Provide the (x, y) coordinate of the cell's center where the given text is located.  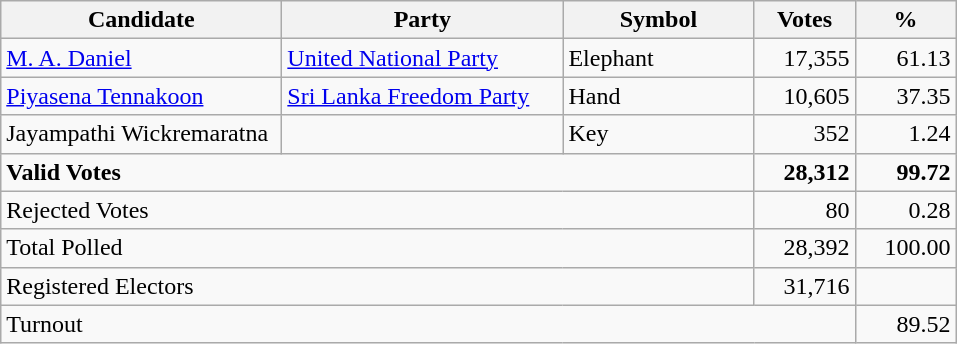
Registered Electors (378, 286)
% (906, 20)
Candidate (142, 20)
Total Polled (378, 248)
100.00 (906, 248)
Sri Lanka Freedom Party (422, 96)
Symbol (658, 20)
28,312 (804, 172)
Elephant (658, 58)
United National Party (422, 58)
Key (658, 134)
99.72 (906, 172)
80 (804, 210)
352 (804, 134)
Piyasena Tennakoon (142, 96)
Votes (804, 20)
Turnout (428, 324)
61.13 (906, 58)
17,355 (804, 58)
28,392 (804, 248)
37.35 (906, 96)
M. A. Daniel (142, 58)
Valid Votes (378, 172)
Rejected Votes (378, 210)
Party (422, 20)
89.52 (906, 324)
10,605 (804, 96)
Jayampathi Wickremaratna (142, 134)
Hand (658, 96)
1.24 (906, 134)
31,716 (804, 286)
0.28 (906, 210)
